Locate the cell with the specified text and output its [X, Y] center coordinate. 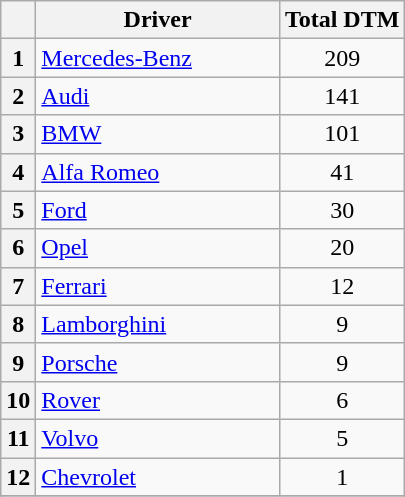
10 [18, 400]
Alfa Romeo [158, 172]
20 [342, 248]
Driver [158, 20]
BMW [158, 134]
4 [18, 172]
Lamborghini [158, 324]
7 [18, 286]
209 [342, 58]
Audi [158, 96]
Opel [158, 248]
101 [342, 134]
8 [18, 324]
Total DTM [342, 20]
Ferrari [158, 286]
Porsche [158, 362]
Chevrolet [158, 477]
30 [342, 210]
11 [18, 438]
Volvo [158, 438]
2 [18, 96]
Ford [158, 210]
Mercedes-Benz [158, 58]
3 [18, 134]
41 [342, 172]
Rover [158, 400]
141 [342, 96]
